Find where the given text appears and provide that cell's center as [x, y] coordinate. 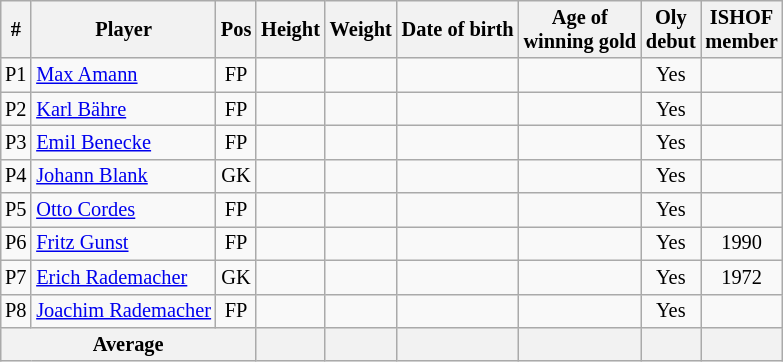
P8 [16, 311]
ISHOFmember [742, 29]
Otto Cordes [124, 210]
P7 [16, 277]
P5 [16, 210]
1990 [742, 243]
1972 [742, 277]
Pos [236, 29]
Player [124, 29]
P4 [16, 176]
Erich Rademacher [124, 277]
Olydebut [671, 29]
Karl Bähre [124, 109]
Johann Blank [124, 176]
Age ofwinning gold [580, 29]
Max Amann [124, 75]
Fritz Gunst [124, 243]
Joachim Rademacher [124, 311]
Average [128, 344]
Date of birth [458, 29]
P6 [16, 243]
P2 [16, 109]
Emil Benecke [124, 142]
P3 [16, 142]
# [16, 29]
Height [290, 29]
P1 [16, 75]
Weight [361, 29]
